Detect which cell encompasses the target text, then output its (x, y) center coordinate. 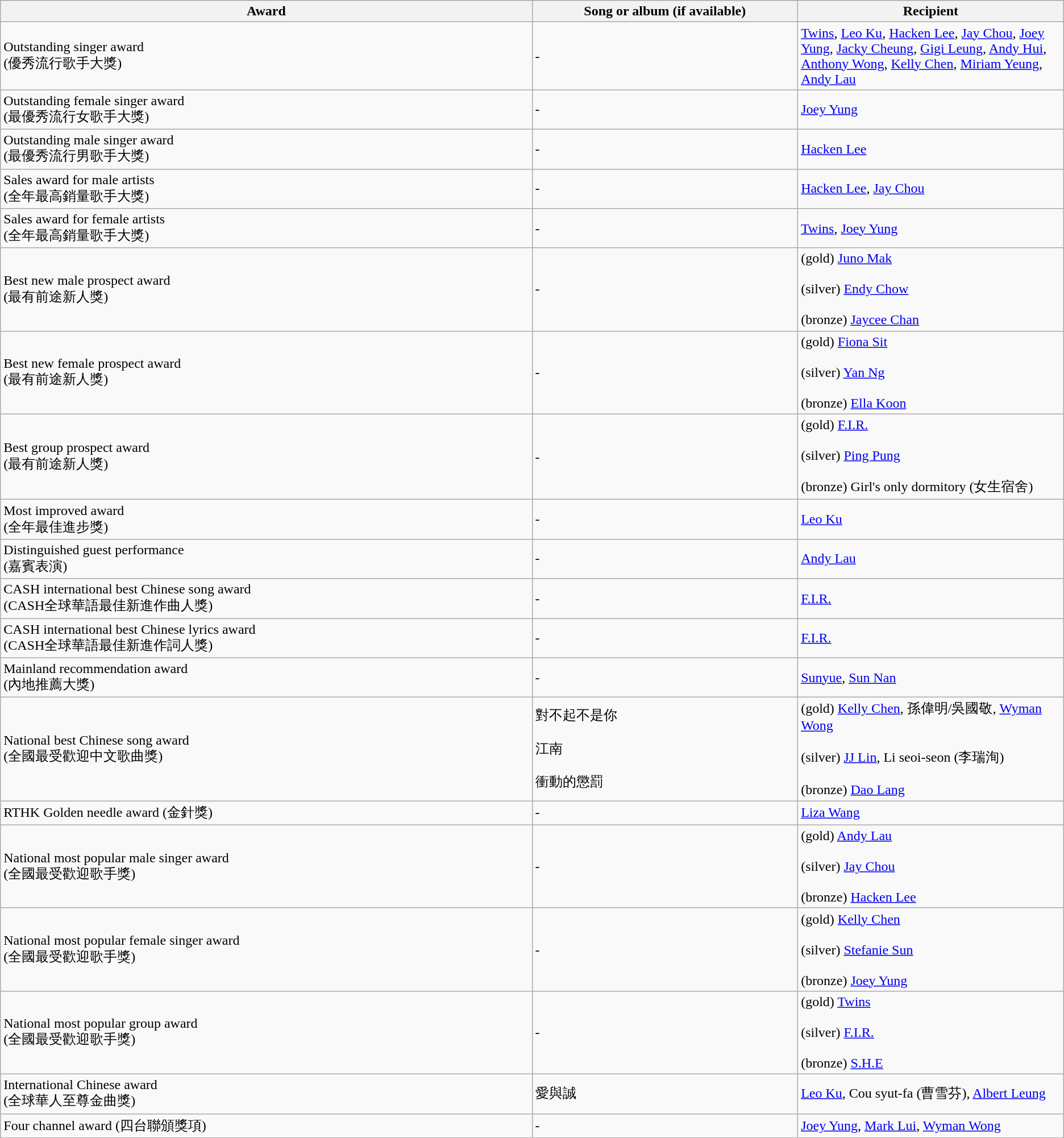
CASH international best Chinese lyrics award(CASH全球華語最佳新進作詞人獎) (266, 638)
Andy Lau (931, 559)
Best group prospect award(最有前途新人獎) (266, 457)
Sales award for male artists(全年最高銷量歌手大獎) (266, 189)
International Chinese award(全球華人至尊金曲獎) (266, 1094)
Sales award for female artists(全年最高銷量歌手大獎) (266, 229)
Recipient (931, 11)
Outstanding female singer award(最優秀流行女歌手大獎) (266, 110)
Outstanding male singer award(最優秀流行男歌手大獎) (266, 149)
(gold) Kelly Chen, 孫偉明/吳國敬, Wyman Wong(silver) JJ Lin, Li seoi-seon (李瑞洵)(bronze) Dao Lang (931, 749)
Best new male prospect award(最有前途新人獎) (266, 289)
(gold) Juno Mak(silver) Endy Chow(bronze) Jaycee Chan (931, 289)
Mainland recommendation award(內地推薦大獎) (266, 678)
RTHK Golden needle award (金針獎) (266, 813)
Hacken Lee (931, 149)
(gold) Twins(silver) F.I.R.(bronze) S.H.E (931, 1032)
Sunyue, Sun Nan (931, 678)
Best new female prospect award(最有前途新人獎) (266, 372)
(gold) Andy Lau(silver) Jay Chou(bronze) Hacken Lee (931, 866)
Twins, Joey Yung (931, 229)
(gold) Kelly Chen(silver) Stefanie Sun(bronze) Joey Yung (931, 949)
National most popular female singer award(全國最受歡迎歌手獎) (266, 949)
Four channel award (四台聯頒獎項) (266, 1125)
Outstanding singer award(優秀流行歌手大獎) (266, 56)
(gold) Fiona Sit(silver) Yan Ng(bronze) Ella Koon (931, 372)
National best Chinese song award(全國最受歡迎中文歌曲獎) (266, 749)
National most popular male singer award(全國最受歡迎歌手獎) (266, 866)
(gold) F.I.R.(silver) Ping Pung(bronze) Girl's only dormitory (女生宿舍) (931, 457)
Leo Ku (931, 520)
Distinguished guest performance(嘉賓表演) (266, 559)
CASH international best Chinese song award(CASH全球華語最佳新進作曲人獎) (266, 599)
對不起不是你江南衝動的懲罰 (665, 749)
Joey Yung (931, 110)
National most popular group award(全國最受歡迎歌手獎) (266, 1032)
愛與誠 (665, 1094)
Song or album (if available) (665, 11)
Leo Ku, Cou syut-fa (曹雪芬), Albert Leung (931, 1094)
Liza Wang (931, 813)
Twins, Leo Ku, Hacken Lee, Jay Chou, Joey Yung, Jacky Cheung, Gigi Leung, Andy Hui, Anthony Wong, Kelly Chen, Miriam Yeung, Andy Lau (931, 56)
Joey Yung, Mark Lui, Wyman Wong (931, 1125)
Award (266, 11)
Hacken Lee, Jay Chou (931, 189)
Most improved award(全年最佳進步獎) (266, 520)
